For the text-containing cell, return its midpoint in [x, y] coordinate format. 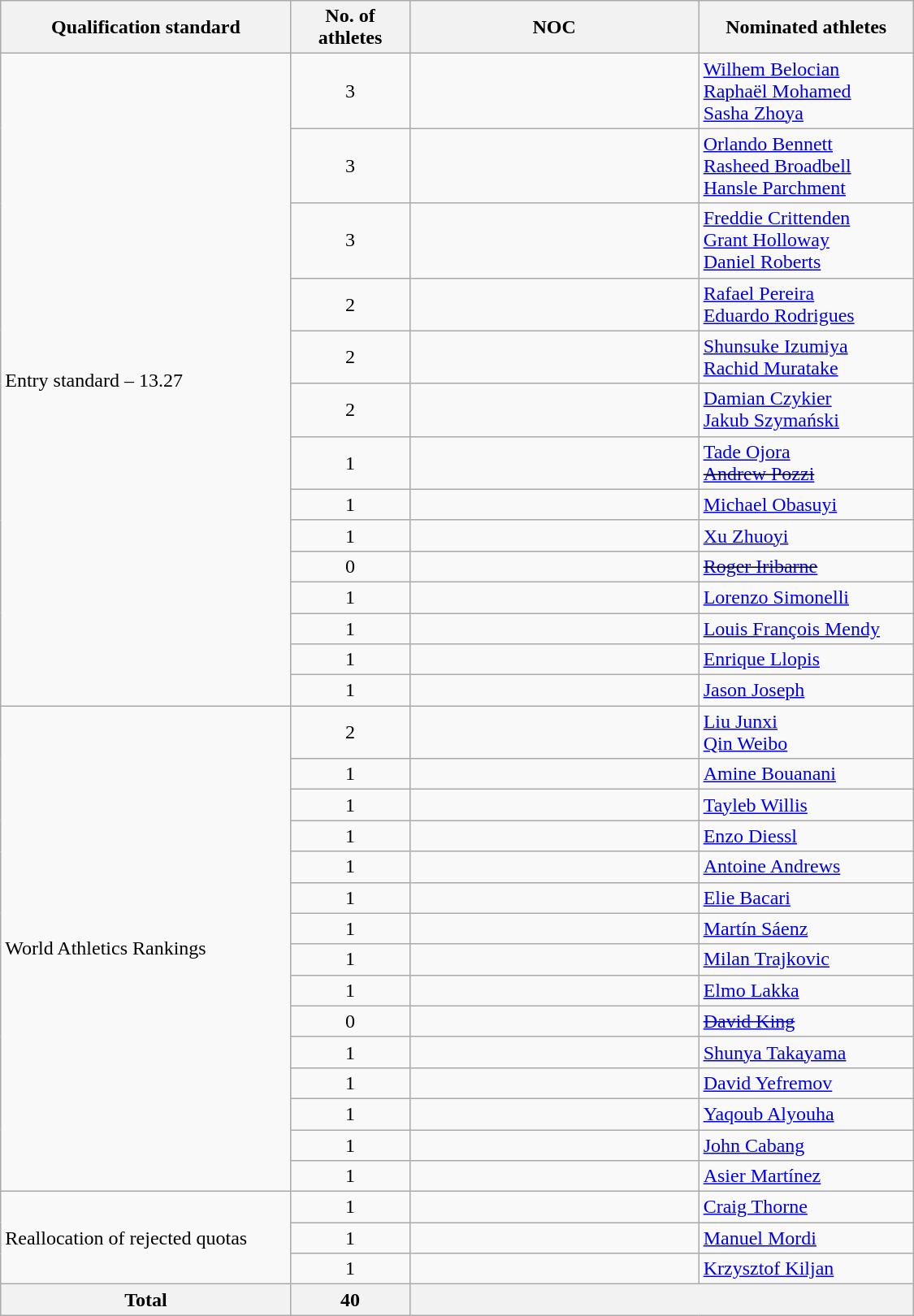
Shunsuke IzumiyaRachid Muratake [806, 357]
Xu Zhuoyi [806, 535]
Elie Bacari [806, 898]
Roger Iribarne [806, 566]
Qualification standard [146, 28]
Krzysztof Kiljan [806, 1269]
Louis François Mendy [806, 628]
Rafael PereiraEduardo Rodrigues [806, 304]
Tade OjoraAndrew Pozzi [806, 463]
Michael Obasuyi [806, 504]
Liu JunxiQin Weibo [806, 733]
Craig Thorne [806, 1207]
Enzo Diessl [806, 836]
Tayleb Willis [806, 805]
Freddie CrittendenGrant HollowayDaniel Roberts [806, 240]
David Yefremov [806, 1083]
Asier Martínez [806, 1176]
NOC [554, 28]
Entry standard – 13.27 [146, 380]
Antoine Andrews [806, 867]
Total [146, 1300]
Manuel Mordi [806, 1238]
Reallocation of rejected quotas [146, 1238]
Milan Trajkovic [806, 959]
Martín Sáenz [806, 929]
World Athletics Rankings [146, 949]
Damian CzykierJakub Szymański [806, 409]
Elmo Lakka [806, 990]
Orlando BennettRasheed BroadbellHansle Parchment [806, 166]
Enrique Llopis [806, 660]
40 [350, 1300]
John Cabang [806, 1145]
Shunya Takayama [806, 1052]
David King [806, 1021]
No. of athletes [350, 28]
Nominated athletes [806, 28]
Amine Bouanani [806, 774]
Lorenzo Simonelli [806, 597]
Yaqoub Alyouha [806, 1114]
Wilhem BelocianRaphaël MohamedSasha Zhoya [806, 91]
Jason Joseph [806, 690]
